Capture the cell that displays the provided text and extract its [x, y] central coordinate. 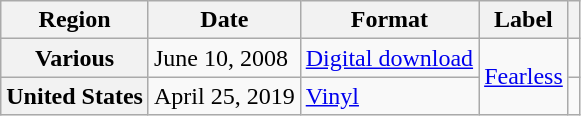
Digital download [389, 58]
Fearless [524, 77]
Region [75, 20]
United States [75, 96]
Label [524, 20]
April 25, 2019 [224, 96]
Various [75, 58]
Date [224, 20]
Format [389, 20]
June 10, 2008 [224, 58]
Vinyl [389, 96]
